Search for the cell housing the specified text and yield its (x, y) center coordinate. 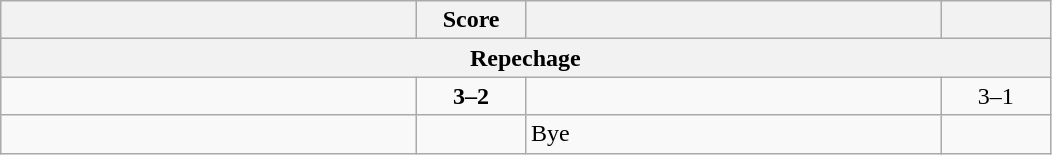
Repechage (526, 58)
3–1 (996, 96)
Bye (733, 134)
Score (472, 20)
3–2 (472, 96)
